Capture the cell that displays the provided text and extract its [x, y] central coordinate. 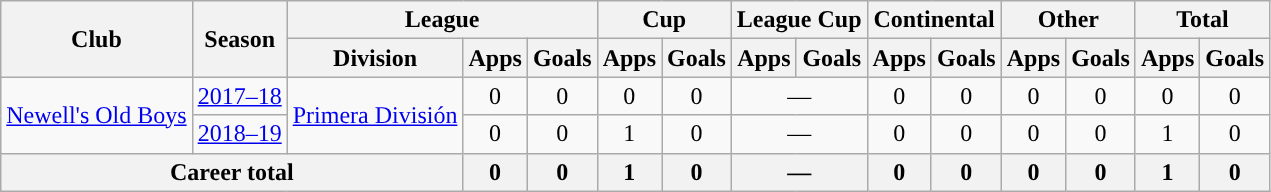
Other [1068, 20]
Primera División [375, 115]
Continental [934, 20]
League Cup [799, 20]
Club [96, 39]
2017–18 [240, 96]
Cup [664, 20]
League [442, 20]
Career total [232, 172]
Division [375, 58]
Total [1202, 20]
2018–19 [240, 134]
Season [240, 39]
Newell's Old Boys [96, 115]
